Locate the cell with the specified text and output its [X, Y] center coordinate. 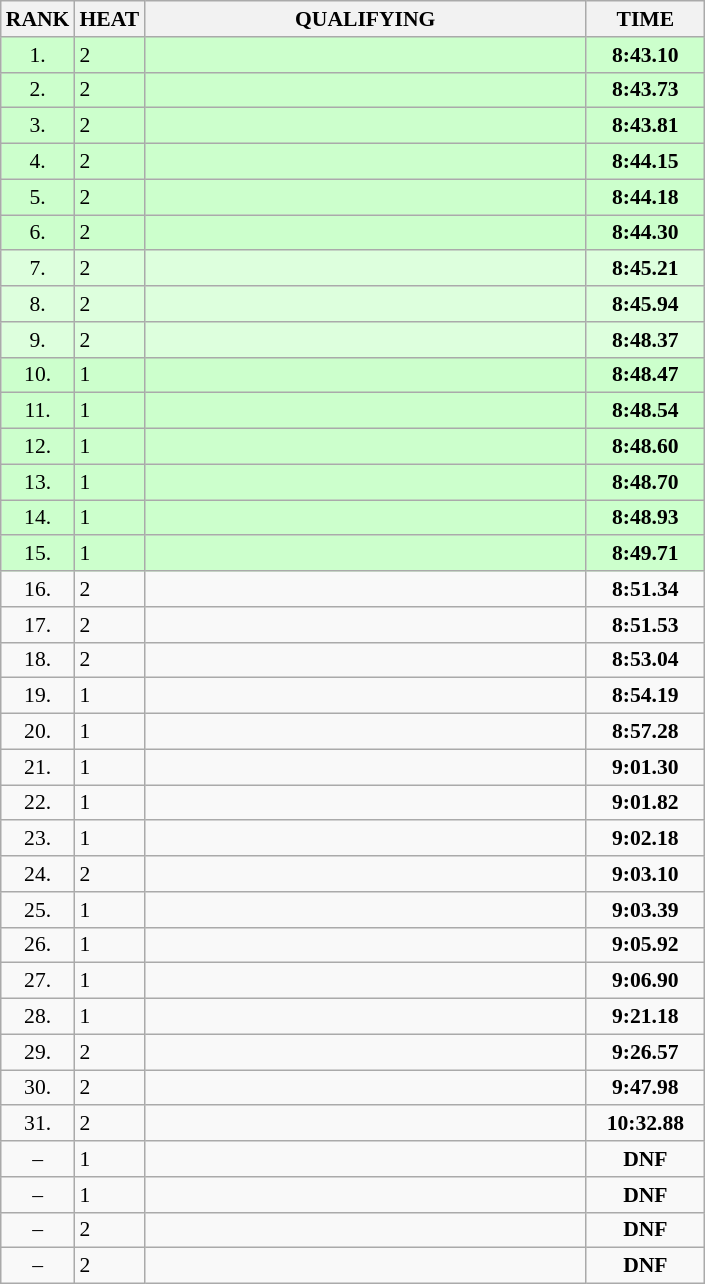
QUALIFYING [365, 19]
8:45.21 [645, 269]
8:48.47 [645, 375]
28. [38, 1017]
25. [38, 910]
15. [38, 554]
5. [38, 197]
31. [38, 1124]
19. [38, 696]
9:03.39 [645, 910]
8:43.10 [645, 55]
8:48.54 [645, 411]
8:45.94 [645, 304]
8:43.81 [645, 126]
8:44.30 [645, 233]
9:26.57 [645, 1052]
13. [38, 482]
10. [38, 375]
9:47.98 [645, 1088]
9:21.18 [645, 1017]
9:03.10 [645, 874]
18. [38, 660]
20. [38, 732]
17. [38, 625]
8:51.53 [645, 625]
1. [38, 55]
8:51.34 [645, 589]
8:44.15 [645, 162]
16. [38, 589]
4. [38, 162]
HEAT [109, 19]
10:32.88 [645, 1124]
9:05.92 [645, 945]
7. [38, 269]
9. [38, 340]
8:54.19 [645, 696]
8:49.71 [645, 554]
8:44.18 [645, 197]
12. [38, 447]
9:02.18 [645, 839]
23. [38, 839]
8:48.60 [645, 447]
21. [38, 767]
8:43.73 [645, 90]
26. [38, 945]
2. [38, 90]
14. [38, 518]
8. [38, 304]
9:01.82 [645, 803]
8:57.28 [645, 732]
8:48.93 [645, 518]
RANK [38, 19]
TIME [645, 19]
9:01.30 [645, 767]
11. [38, 411]
9:06.90 [645, 981]
8:53.04 [645, 660]
8:48.37 [645, 340]
24. [38, 874]
3. [38, 126]
27. [38, 981]
30. [38, 1088]
22. [38, 803]
8:48.70 [645, 482]
6. [38, 233]
29. [38, 1052]
